Extract the (x, y) coordinate from the center of the cell holding the provided text.  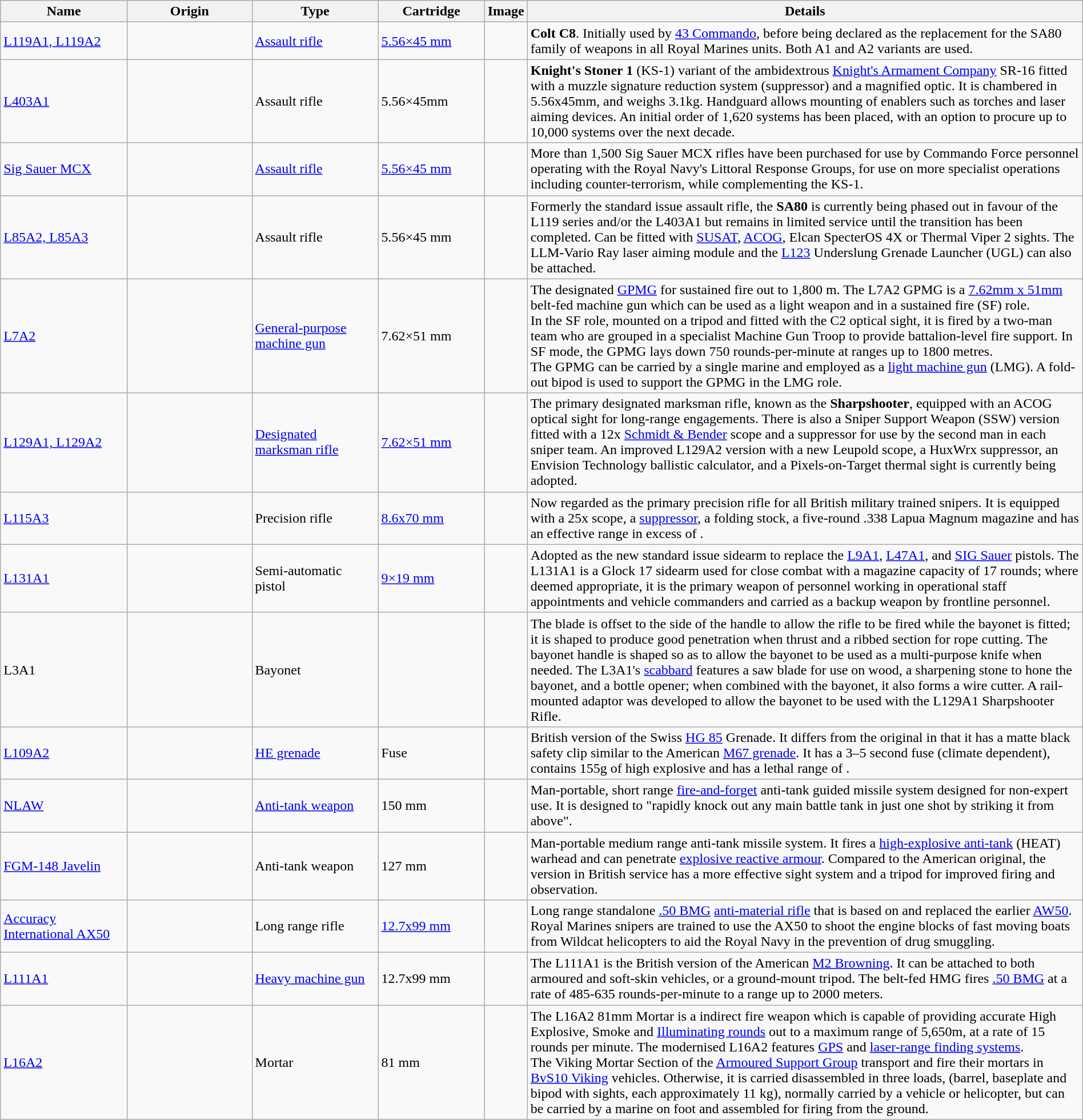
9×19 mm (431, 578)
L16A2 (64, 1062)
Long range rifle (315, 926)
L403A1 (64, 101)
NLAW (64, 805)
Bayonet (315, 669)
Designated marksman rifle (315, 442)
Mortar (315, 1062)
General-purpose machine gun (315, 336)
L111A1 (64, 979)
L7A2 (64, 336)
FGM-148 Javelin (64, 866)
Image (506, 11)
L119A1, L119A2 (64, 41)
L109A2 (64, 753)
L129A1, L129A2 (64, 442)
Cartridge (431, 11)
5.56×45mm (431, 101)
81 mm (431, 1062)
Origin (190, 11)
L131A1 (64, 578)
127 mm (431, 866)
Details (805, 11)
Fuse (431, 753)
Heavy machine gun (315, 979)
Precision rifle (315, 518)
Type (315, 11)
Accuracy International AX50 (64, 926)
L115A3 (64, 518)
Semi-automatic pistol (315, 578)
Name (64, 11)
HE grenade (315, 753)
L85A2, L85A3 (64, 237)
L3A1 (64, 669)
8.6x70 mm (431, 518)
150 mm (431, 805)
Sig Sauer MCX (64, 169)
